Extract the [X, Y] coordinate from the center of the cell holding the provided text.  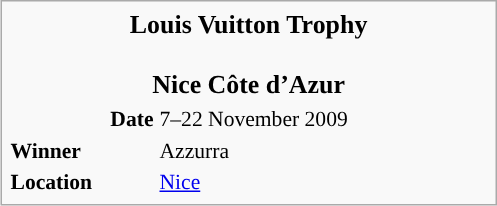
Winner [82, 150]
Date [82, 119]
Azzurra [323, 150]
Location [82, 182]
7–22 November 2009 [323, 119]
Louis Vuitton TrophyNice Côte d’Azur [248, 56]
Nice [323, 182]
